Capture the cell that displays the provided text and extract its [X, Y] central coordinate. 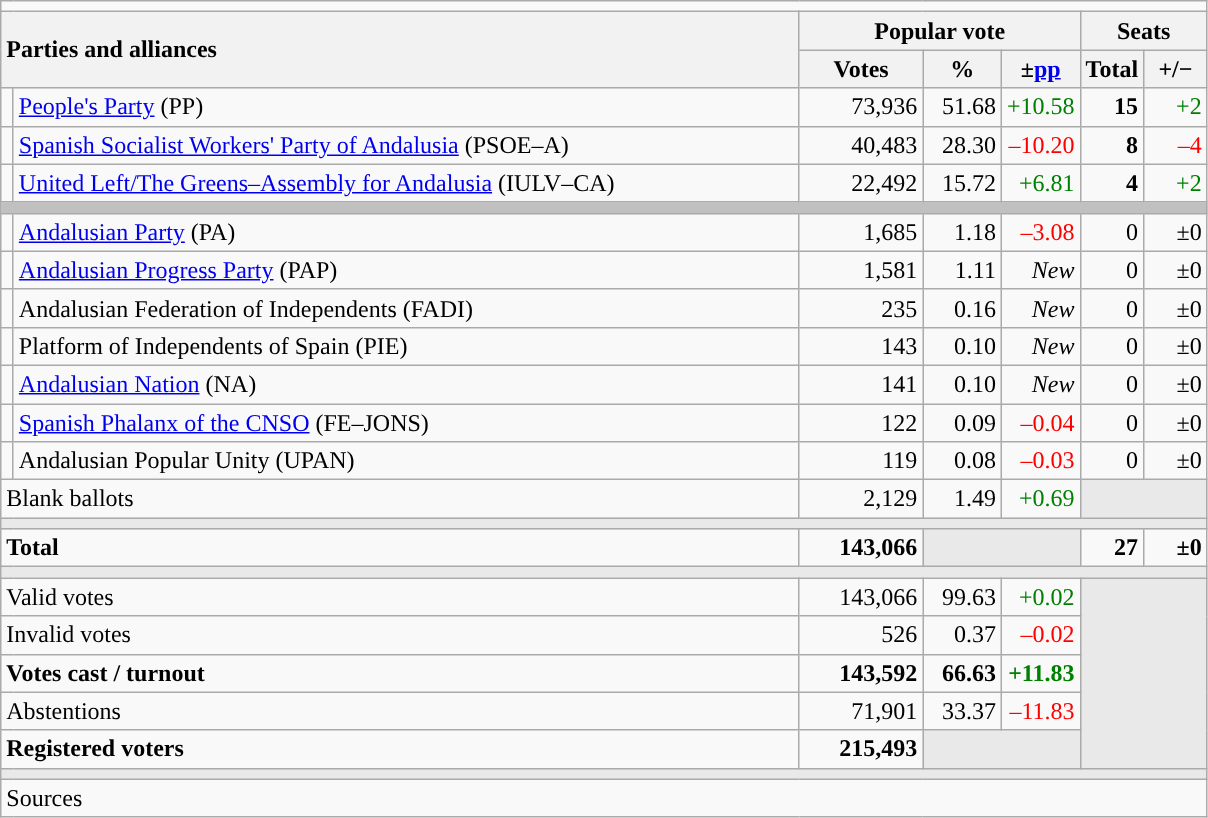
Andalusian Nation (NA) [406, 384]
33.37 [962, 711]
27 [1112, 548]
–4 [1176, 145]
±pp [1040, 69]
1.18 [962, 232]
0.16 [962, 308]
+0.69 [1040, 499]
Spanish Phalanx of the CNSO (FE–JONS) [406, 423]
Votes [861, 69]
40,483 [861, 145]
Spanish Socialist Workers' Party of Andalusia (PSOE–A) [406, 145]
+/− [1176, 69]
15.72 [962, 183]
People's Party (PP) [406, 107]
Popular vote [940, 31]
+6.81 [1040, 183]
Parties and alliances [400, 50]
143,592 [861, 673]
71,901 [861, 711]
% [962, 69]
122 [861, 423]
1.49 [962, 499]
–3.08 [1040, 232]
143 [861, 346]
Valid votes [400, 597]
Andalusian Progress Party (PAP) [406, 270]
215,493 [861, 749]
+10.58 [1040, 107]
Andalusian Party (PA) [406, 232]
0.09 [962, 423]
1,685 [861, 232]
8 [1112, 145]
Invalid votes [400, 635]
119 [861, 461]
0.37 [962, 635]
141 [861, 384]
Registered voters [400, 749]
Blank ballots [400, 499]
Sources [604, 798]
United Left/The Greens–Assembly for Andalusia (IULV–CA) [406, 183]
235 [861, 308]
28.30 [962, 145]
+0.02 [1040, 597]
Andalusian Popular Unity (UPAN) [406, 461]
99.63 [962, 597]
–10.20 [1040, 145]
2,129 [861, 499]
Abstentions [400, 711]
51.68 [962, 107]
22,492 [861, 183]
0.08 [962, 461]
–0.04 [1040, 423]
Andalusian Federation of Independents (FADI) [406, 308]
–11.83 [1040, 711]
Platform of Independents of Spain (PIE) [406, 346]
–0.03 [1040, 461]
66.63 [962, 673]
15 [1112, 107]
–0.02 [1040, 635]
1.11 [962, 270]
4 [1112, 183]
526 [861, 635]
73,936 [861, 107]
+11.83 [1040, 673]
1,581 [861, 270]
Votes cast / turnout [400, 673]
Seats [1144, 31]
